Pinpoint the cell where the given text exists, returning its (x, y) midpoint coordinate. 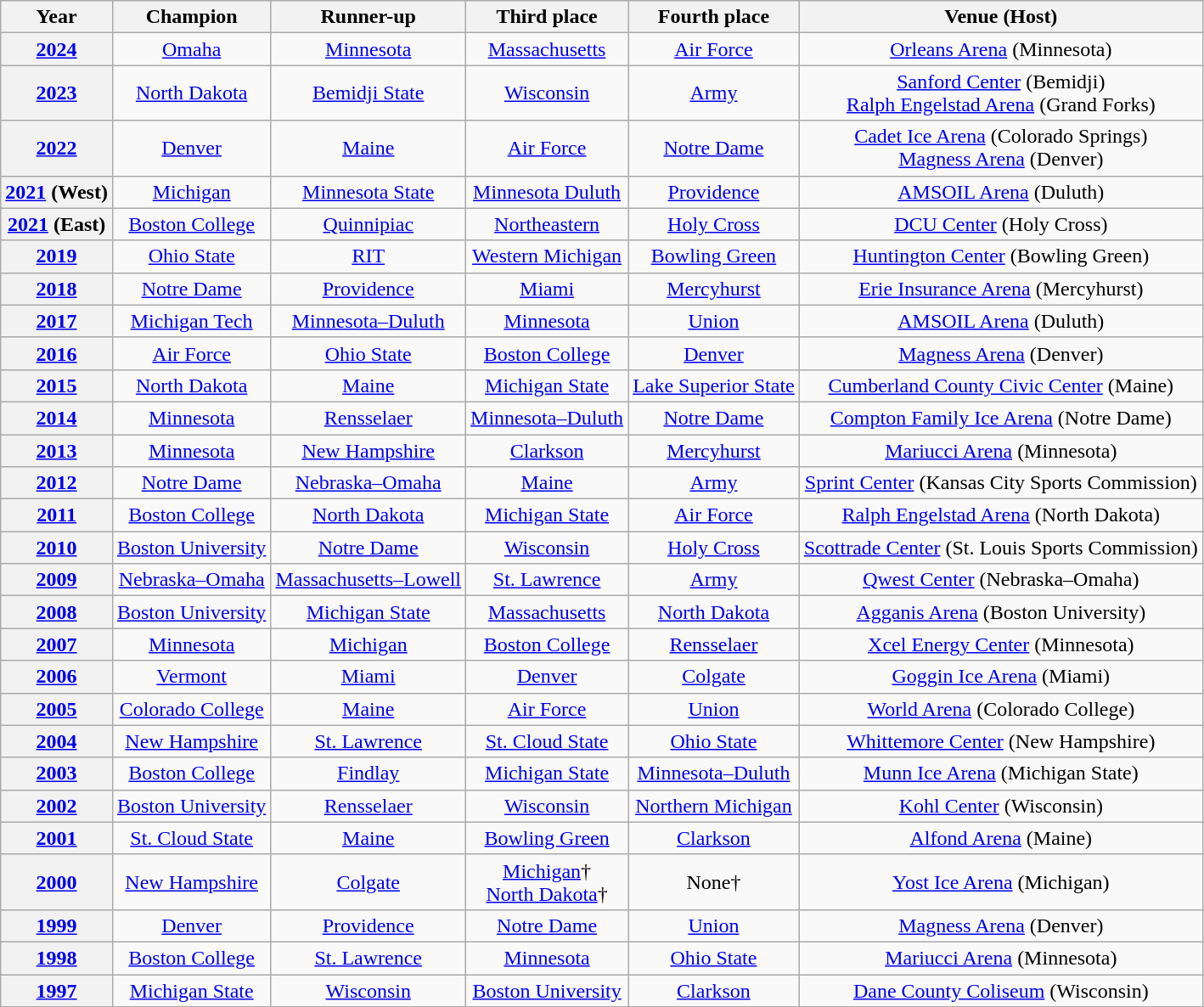
2016 (57, 353)
Findlay (369, 774)
Erie Insurance Arena (Mercyhurst) (1000, 289)
Ralph Engelstad Arena (North Dakota) (1000, 515)
2017 (57, 321)
Champion (191, 17)
2002 (57, 806)
Cadet Ice Arena (Colorado Springs)Magness Arena (Denver) (1000, 148)
Sprint Center (Kansas City Sports Commission) (1000, 483)
Bemidji State (369, 93)
Venue (Host) (1000, 17)
World Arena (Colorado College) (1000, 709)
Whittemore Center (New Hampshire) (1000, 741)
Kohl Center (Wisconsin) (1000, 806)
Alfond Arena (Maine) (1000, 838)
Sanford Center (Bemidji)Ralph Engelstad Arena (Grand Forks) (1000, 93)
Quinnipiac (369, 224)
Year (57, 17)
2021 (West) (57, 192)
Orleans Arena (Minnesota) (1000, 49)
Cumberland County Civic Center (Maine) (1000, 385)
RIT (369, 256)
Minnesota State (369, 192)
Western Michigan (547, 256)
2012 (57, 483)
2023 (57, 93)
2013 (57, 451)
Qwest Center (Nebraska–Omaha) (1000, 580)
2009 (57, 580)
Compton Family Ice Arena (Notre Dame) (1000, 418)
Michigan†North Dakota† (547, 881)
Dane County Coliseum (Wisconsin) (1000, 991)
Scottrade Center (St. Louis Sports Commission) (1000, 548)
Huntington Center (Bowling Green) (1000, 256)
Colorado College (191, 709)
Massachusetts–Lowell (369, 580)
Fourth place (714, 17)
None† (714, 881)
Michigan Tech (191, 321)
2015 (57, 385)
Yost Ice Arena (Michigan) (1000, 881)
Agganis Arena (Boston University) (1000, 612)
1998 (57, 958)
Northeastern (547, 224)
2001 (57, 838)
2014 (57, 418)
Runner-up (369, 17)
2000 (57, 881)
Northern Michigan (714, 806)
1999 (57, 925)
2024 (57, 49)
Munn Ice Arena (Michigan State) (1000, 774)
DCU Center (Holy Cross) (1000, 224)
2022 (57, 148)
2010 (57, 548)
2011 (57, 515)
Xcel Energy Center (Minnesota) (1000, 644)
Third place (547, 17)
Lake Superior State (714, 385)
Vermont (191, 677)
2007 (57, 644)
Goggin Ice Arena (Miami) (1000, 677)
Minnesota Duluth (547, 192)
2019 (57, 256)
Omaha (191, 49)
2004 (57, 741)
2018 (57, 289)
2008 (57, 612)
2003 (57, 774)
2005 (57, 709)
2021 (East) (57, 224)
2006 (57, 677)
1997 (57, 991)
